Scan for the cell matching the given text and deliver its [x, y] coordinate at center. 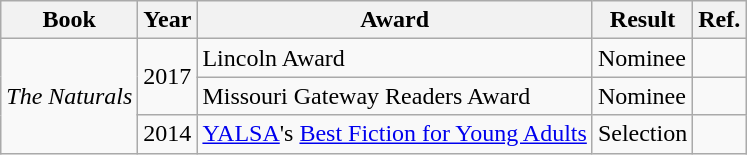
2017 [168, 77]
Ref. [720, 20]
Book [70, 20]
Year [168, 20]
Selection [642, 134]
The Naturals [70, 96]
Award [394, 20]
YALSA's Best Fiction for Young Adults [394, 134]
Missouri Gateway Readers Award [394, 96]
Lincoln Award [394, 58]
Result [642, 20]
2014 [168, 134]
